Search for the cell housing the specified text and yield its [x, y] center coordinate. 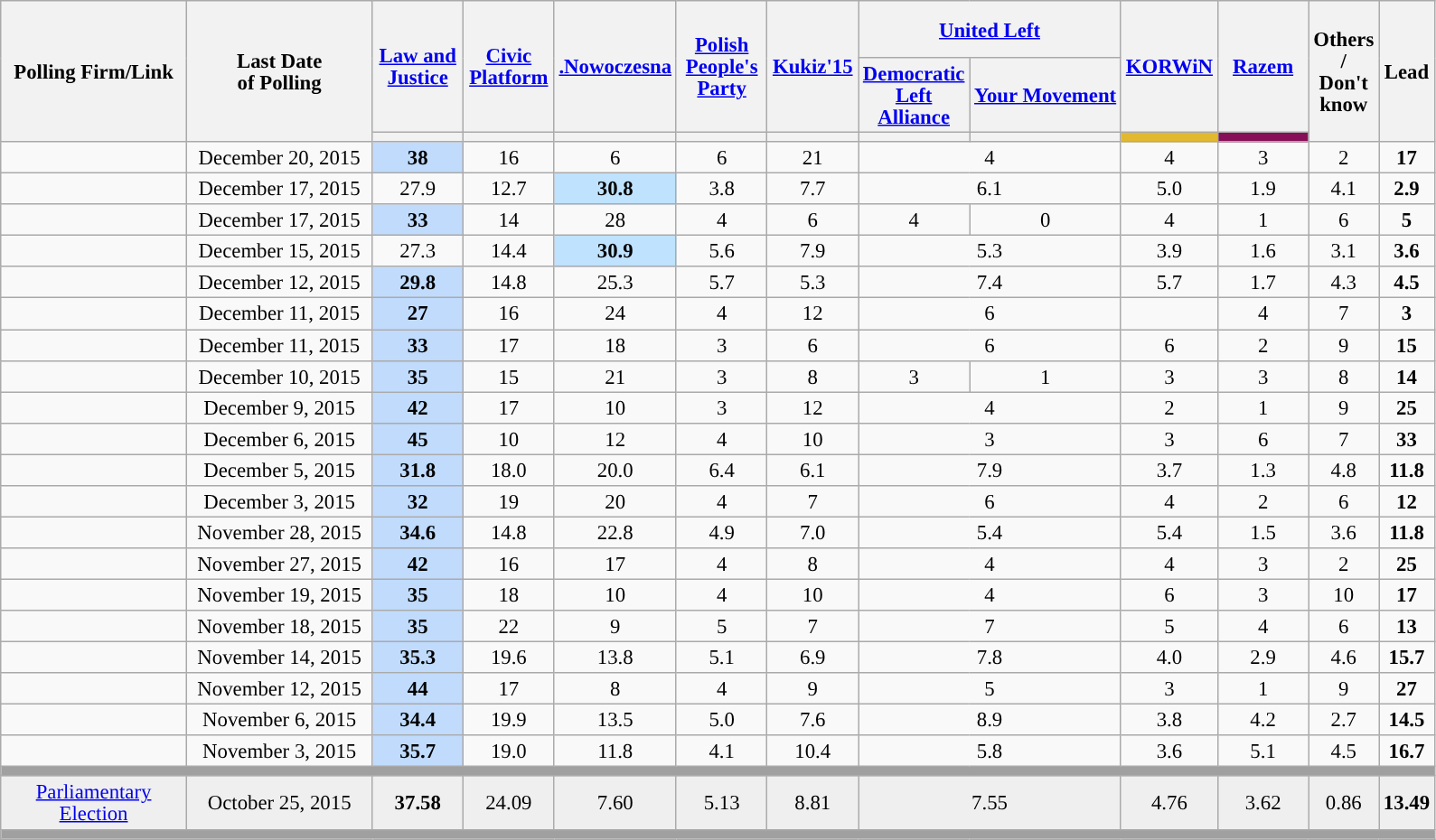
1.5 [1263, 533]
October 25, 2015 [279, 804]
Polling Firm/Link [94, 71]
Last Dateof Polling [279, 71]
Civic Platform [510, 67]
7.6 [813, 721]
United Left [990, 29]
31.8 [418, 470]
24.09 [510, 804]
KORWiN [1169, 67]
28 [615, 220]
27.9 [418, 190]
Your Movement [1046, 96]
25.3 [615, 284]
8.81 [813, 804]
3.7 [1169, 470]
20 [615, 502]
November 3, 2015 [279, 751]
1.6 [1263, 251]
44 [418, 688]
3.9 [1169, 251]
5.6 [721, 251]
37.58 [418, 804]
16.7 [1407, 751]
December 5, 2015 [279, 470]
18.0 [510, 470]
Lead [1407, 71]
15.7 [1407, 658]
4.2 [1263, 721]
November 28, 2015 [279, 533]
December 20, 2015 [279, 157]
30.9 [615, 251]
45 [418, 439]
22.8 [615, 533]
4.8 [1344, 470]
Polish People's Party [721, 67]
November 27, 2015 [279, 564]
29.8 [418, 284]
13 [1407, 627]
27.3 [418, 251]
December 10, 2015 [279, 376]
November 19, 2015 [279, 594]
8.9 [990, 721]
4.3 [1344, 284]
DemocraticLeftAlliance [915, 96]
5.13 [721, 804]
19 [510, 502]
5.8 [990, 751]
November 14, 2015 [279, 658]
14.4 [510, 251]
Parliamentary Election [94, 804]
4.6 [1344, 658]
December 3, 2015 [279, 502]
30.8 [615, 190]
1.7 [1263, 284]
7.4 [990, 284]
13.5 [615, 721]
19.0 [510, 751]
20.0 [615, 470]
November 6, 2015 [279, 721]
12.7 [510, 190]
4.9 [721, 533]
32 [418, 502]
December 9, 2015 [279, 408]
0.86 [1344, 804]
13.49 [1407, 804]
7.8 [990, 658]
34.6 [418, 533]
November 18, 2015 [279, 627]
0 [1046, 220]
1.9 [1263, 190]
Law and Justice [418, 67]
38 [418, 157]
2.7 [1344, 721]
7.60 [615, 804]
7.0 [813, 533]
22 [510, 627]
.Nowoczesna [615, 67]
1.3 [1263, 470]
December 12, 2015 [279, 284]
19.9 [510, 721]
35.7 [418, 751]
December 6, 2015 [279, 439]
6.9 [813, 658]
7.7 [813, 190]
December 15, 2015 [279, 251]
34.4 [418, 721]
4.76 [1169, 804]
3.1 [1344, 251]
35.3 [418, 658]
Kukiz'15 [813, 67]
4.0 [1169, 658]
6.4 [721, 470]
24 [615, 314]
3.62 [1263, 804]
19.6 [510, 658]
10.4 [813, 751]
13.8 [615, 658]
Razem [1263, 67]
Others /Don't know [1344, 71]
November 12, 2015 [279, 688]
14.5 [1407, 721]
7.55 [990, 804]
